From the cell containing the given text, extract its center point as (x, y) coordinate. 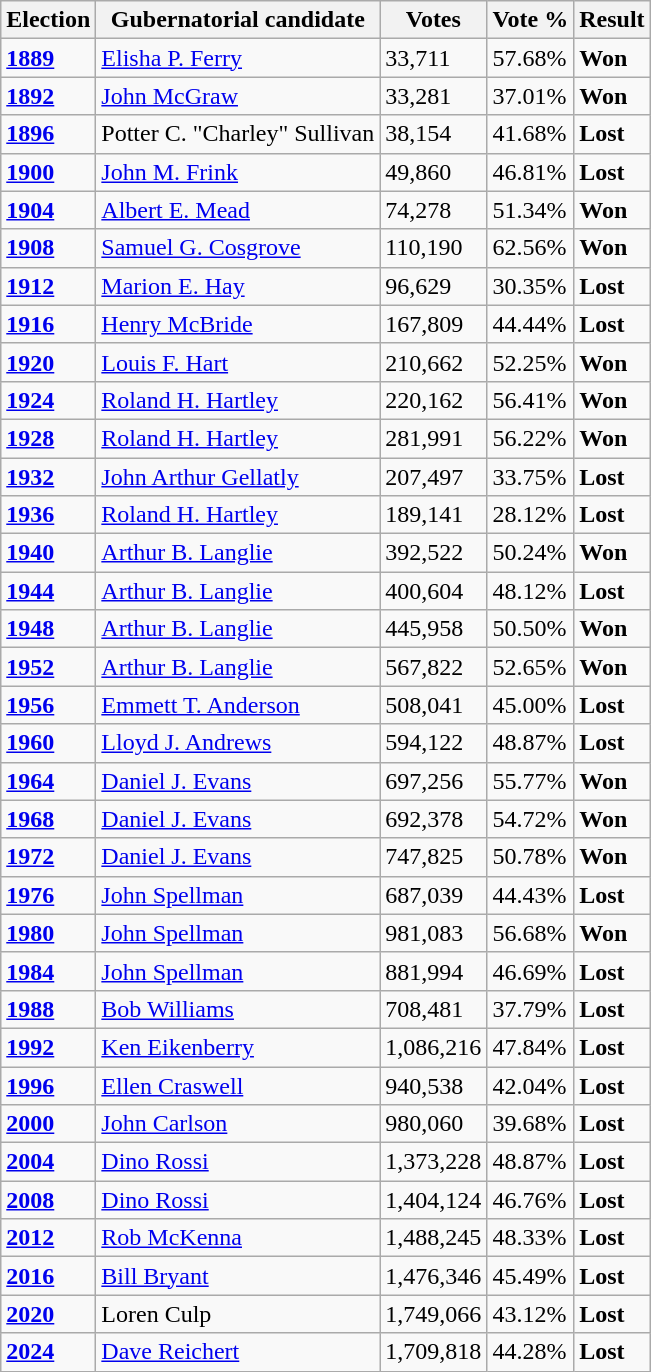
56.68% (530, 933)
52.65% (530, 667)
1976 (48, 895)
56.41% (530, 400)
1904 (48, 210)
1980 (48, 933)
981,083 (434, 933)
Bob Williams (238, 1009)
1892 (48, 96)
56.22% (530, 438)
John M. Frink (238, 172)
220,162 (434, 400)
74,278 (434, 210)
1,488,245 (434, 1238)
697,256 (434, 781)
52.25% (530, 362)
39.68% (530, 1124)
Marion E. Hay (238, 286)
Vote % (530, 20)
50.78% (530, 857)
46.69% (530, 971)
Ellen Craswell (238, 1085)
28.12% (530, 515)
62.56% (530, 248)
37.79% (530, 1009)
42.04% (530, 1085)
46.76% (530, 1200)
1948 (48, 629)
50.24% (530, 553)
Henry McBride (238, 324)
38,154 (434, 134)
400,604 (434, 591)
Louis F. Hart (238, 362)
Result (612, 20)
1968 (48, 819)
692,378 (434, 819)
708,481 (434, 1009)
54.72% (530, 819)
48.33% (530, 1238)
57.68% (530, 58)
1988 (48, 1009)
1960 (48, 743)
1920 (48, 362)
50.50% (530, 629)
47.84% (530, 1047)
John Arthur Gellatly (238, 477)
44.43% (530, 895)
41.68% (530, 134)
1956 (48, 705)
1,749,066 (434, 1314)
2004 (48, 1162)
Loren Culp (238, 1314)
2008 (48, 1200)
Rob McKenna (238, 1238)
44.44% (530, 324)
2000 (48, 1124)
Votes (434, 20)
110,190 (434, 248)
Election (48, 20)
508,041 (434, 705)
1944 (48, 591)
Bill Bryant (238, 1276)
1992 (48, 1047)
33,711 (434, 58)
1912 (48, 286)
45.49% (530, 1276)
1952 (48, 667)
1984 (48, 971)
392,522 (434, 553)
John McGraw (238, 96)
210,662 (434, 362)
37.01% (530, 96)
1996 (48, 1085)
747,825 (434, 857)
1908 (48, 248)
2024 (48, 1352)
Potter C. "Charley" Sullivan (238, 134)
594,122 (434, 743)
1889 (48, 58)
Lloyd J. Andrews (238, 743)
Ken Eikenberry (238, 1047)
30.35% (530, 286)
167,809 (434, 324)
96,629 (434, 286)
1964 (48, 781)
980,060 (434, 1124)
51.34% (530, 210)
Elisha P. Ferry (238, 58)
1916 (48, 324)
33.75% (530, 477)
Albert E. Mead (238, 210)
1928 (48, 438)
940,538 (434, 1085)
John Carlson (238, 1124)
189,141 (434, 515)
1,476,346 (434, 1276)
1,404,124 (434, 1200)
Gubernatorial candidate (238, 20)
49,860 (434, 172)
881,994 (434, 971)
567,822 (434, 667)
687,039 (434, 895)
1,709,818 (434, 1352)
1,373,228 (434, 1162)
1896 (48, 134)
33,281 (434, 96)
2016 (48, 1276)
48.12% (530, 591)
45.00% (530, 705)
1924 (48, 400)
1932 (48, 477)
207,497 (434, 477)
445,958 (434, 629)
Samuel G. Cosgrove (238, 248)
281,991 (434, 438)
46.81% (530, 172)
1936 (48, 515)
2012 (48, 1238)
44.28% (530, 1352)
1972 (48, 857)
55.77% (530, 781)
1,086,216 (434, 1047)
1900 (48, 172)
1940 (48, 553)
43.12% (530, 1314)
Dave Reichert (238, 1352)
Emmett T. Anderson (238, 705)
2020 (48, 1314)
